Provide the [X, Y] coordinate of the cell's center where the given text is located.  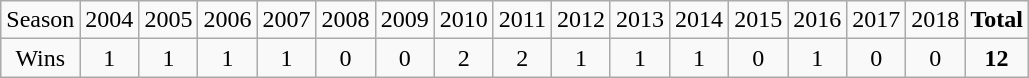
2012 [580, 20]
2016 [818, 20]
Total [997, 20]
2006 [228, 20]
Wins [40, 58]
2008 [346, 20]
2010 [464, 20]
2013 [640, 20]
2017 [876, 20]
12 [997, 58]
Season [40, 20]
2009 [404, 20]
2005 [168, 20]
2004 [110, 20]
2015 [758, 20]
2011 [522, 20]
2018 [936, 20]
2007 [286, 20]
2014 [700, 20]
